Determine the (X, Y) coordinate at the center of the cell enclosing the given text.  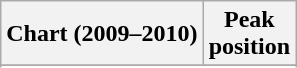
Peakposition (249, 34)
Chart (2009–2010) (102, 34)
